Return (X, Y) of the center of cell containing provided text 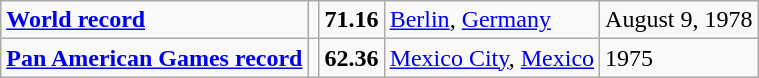
Berlin, Germany (492, 20)
1975 (679, 58)
71.16 (352, 20)
August 9, 1978 (679, 20)
Pan American Games record (154, 58)
Mexico City, Mexico (492, 58)
World record (154, 20)
62.36 (352, 58)
